Pinpoint the cell where the given text exists, returning its [X, Y] midpoint coordinate. 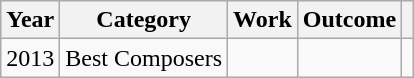
Work [263, 20]
Year [30, 20]
Outcome [349, 20]
2013 [30, 58]
Best Composers [144, 58]
Category [144, 20]
